Provide the (X, Y) coordinate of the cell's center where the given text is located.  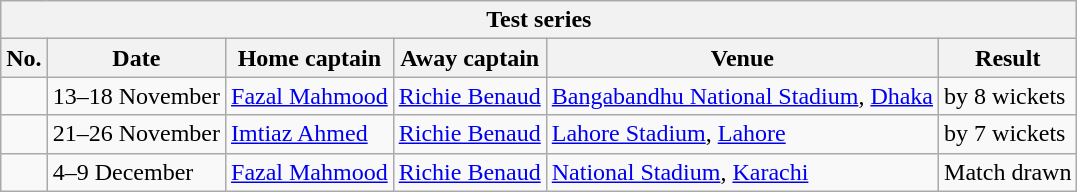
National Stadium, Karachi (742, 172)
Away captain (470, 58)
by 7 wickets (1008, 134)
Match drawn (1008, 172)
Bangabandhu National Stadium, Dhaka (742, 96)
Home captain (310, 58)
Test series (539, 20)
Imtiaz Ahmed (310, 134)
13–18 November (136, 96)
4–9 December (136, 172)
Date (136, 58)
by 8 wickets (1008, 96)
21–26 November (136, 134)
Lahore Stadium, Lahore (742, 134)
Result (1008, 58)
No. (24, 58)
Venue (742, 58)
